For the text-containing cell, return its midpoint in [X, Y] coordinate format. 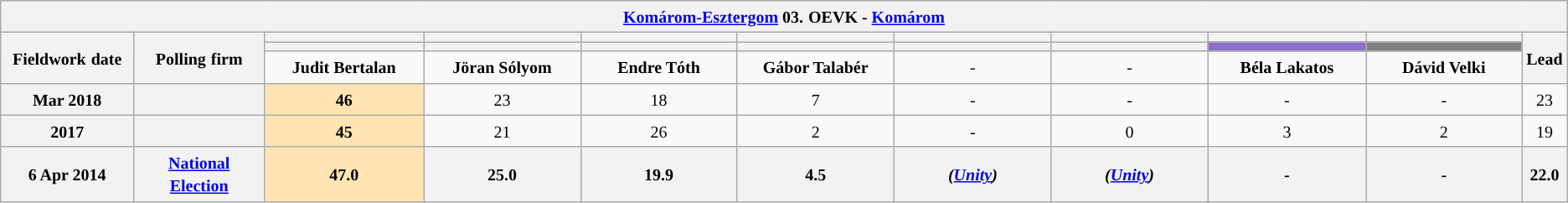
Komárom-Esztergom 03. OEVK - Komárom [784, 17]
Jöran Sólyom [503, 67]
Gábor Talabér [816, 67]
3 [1287, 131]
6 Apr 2014 [67, 174]
18 [658, 99]
Judit Bertalan [344, 67]
19.9 [658, 174]
Endre Tóth [658, 67]
Lead [1545, 58]
7 [816, 99]
46 [344, 99]
Polling firm [199, 58]
Fieldwork date [67, 58]
19 [1545, 131]
Béla Lakatos [1287, 67]
Mar 2018 [67, 99]
47.0 [344, 174]
22.0 [1545, 174]
0 [1129, 131]
2017 [67, 131]
Dávid Velki [1444, 67]
National Election [199, 174]
21 [503, 131]
25.0 [503, 174]
45 [344, 131]
4.5 [816, 174]
26 [658, 131]
